Return (x, y) of the center of cell containing provided text 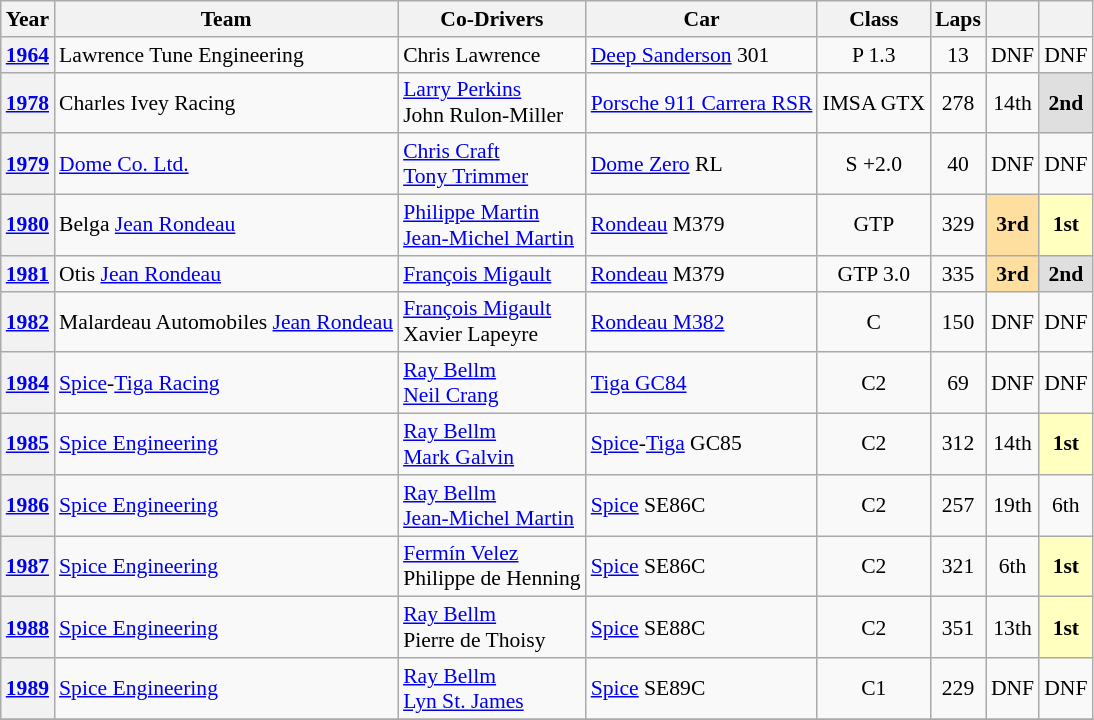
19th (1012, 506)
1982 (28, 322)
Chris Lawrence (492, 55)
1985 (28, 444)
François Migault Xavier Lapeyre (492, 322)
Ray Bellm Mark Galvin (492, 444)
S +2.0 (874, 164)
69 (958, 384)
Tiga GC84 (702, 384)
Otis Jean Rondeau (226, 274)
1986 (28, 506)
1988 (28, 628)
GTP 3.0 (874, 274)
Dome Co. Ltd. (226, 164)
Ray Bellm Neil Crang (492, 384)
C1 (874, 688)
Fermín Velez Philippe de Henning (492, 566)
1979 (28, 164)
François Migault (492, 274)
Ray Bellm Lyn St. James (492, 688)
13 (958, 55)
Car (702, 19)
351 (958, 628)
257 (958, 506)
C (874, 322)
321 (958, 566)
1989 (28, 688)
Spice SE88C (702, 628)
Larry Perkins John Rulon-Miller (492, 102)
Ray Bellm Pierre de Thoisy (492, 628)
Rondeau M382 (702, 322)
329 (958, 226)
Class (874, 19)
Co-Drivers (492, 19)
278 (958, 102)
229 (958, 688)
Year (28, 19)
1964 (28, 55)
GTP (874, 226)
Lawrence Tune Engineering (226, 55)
Team (226, 19)
1978 (28, 102)
1981 (28, 274)
Porsche 911 Carrera RSR (702, 102)
Deep Sanderson 301 (702, 55)
40 (958, 164)
Spice SE89C (702, 688)
13th (1012, 628)
150 (958, 322)
Malardeau Automobiles Jean Rondeau (226, 322)
1987 (28, 566)
Belga Jean Rondeau (226, 226)
Laps (958, 19)
Chris Craft Tony Trimmer (492, 164)
Charles Ivey Racing (226, 102)
Spice-Tiga GC85 (702, 444)
312 (958, 444)
P 1.3 (874, 55)
Dome Zero RL (702, 164)
Spice-Tiga Racing (226, 384)
Ray Bellm Jean-Michel Martin (492, 506)
IMSA GTX (874, 102)
1984 (28, 384)
335 (958, 274)
Philippe Martin Jean-Michel Martin (492, 226)
1980 (28, 226)
